Determine the [x, y] coordinate at the center of the cell enclosing the given text.  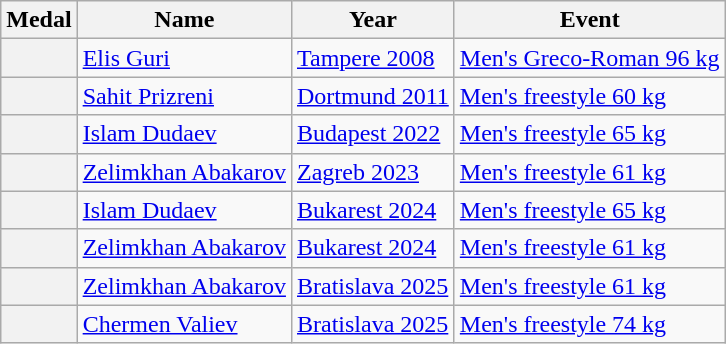
Year [372, 20]
Event [590, 20]
Zagreb 2023 [372, 172]
Name [184, 20]
Elis Guri [184, 58]
Men's Greco-Roman 96 kg [590, 58]
Budapest 2022 [372, 134]
Men's freestyle 60 kg [590, 96]
Men's freestyle 74 kg [590, 324]
Medal [39, 20]
Sahit Prizreni [184, 96]
Dortmund 2011 [372, 96]
Chermen Valiev [184, 324]
Tampere 2008 [372, 58]
